Provide the (X, Y) coordinate of the cell's center where the given text is located.  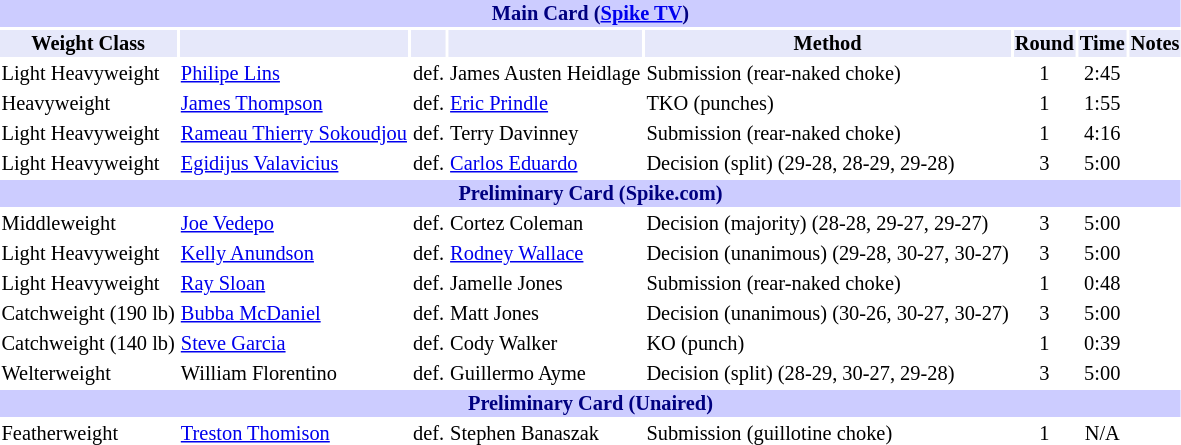
Time (1102, 44)
0:39 (1102, 344)
Terry Davinney (546, 134)
Jamelle Jones (546, 284)
Matt Jones (546, 314)
Guillermo Ayme (546, 374)
Method (828, 44)
Round (1044, 44)
Philipe Lins (294, 74)
Rameau Thierry Sokoudjou (294, 134)
Cody Walker (546, 344)
James Austen Heidlage (546, 74)
Middleweight (88, 224)
Decision (unanimous) (30-26, 30-27, 30-27) (828, 314)
Rodney Wallace (546, 254)
Decision (majority) (28-28, 29-27, 29-27) (828, 224)
KO (punch) (828, 344)
Cortez Coleman (546, 224)
Eric Prindle (546, 104)
Weight Class (88, 44)
Notes (1155, 44)
2:45 (1102, 74)
James Thompson (294, 104)
4:16 (1102, 134)
Welterweight (88, 374)
Decision (split) (29-28, 28-29, 29-28) (828, 164)
Ray Sloan (294, 284)
1:55 (1102, 104)
Heavyweight (88, 104)
Kelly Anundson (294, 254)
Steve Garcia (294, 344)
Decision (split) (28-29, 30-27, 29-28) (828, 374)
Main Card (Spike TV) (590, 14)
Decision (unanimous) (29-28, 30-27, 30-27) (828, 254)
Catchweight (140 lb) (88, 344)
TKO (punches) (828, 104)
Egidijus Valavicius (294, 164)
0:48 (1102, 284)
Preliminary Card (Unaired) (590, 404)
Carlos Eduardo (546, 164)
William Florentino (294, 374)
Bubba McDaniel (294, 314)
Catchweight (190 lb) (88, 314)
Joe Vedepo (294, 224)
Preliminary Card (Spike.com) (590, 194)
